Search for the cell housing the specified text and yield its (x, y) center coordinate. 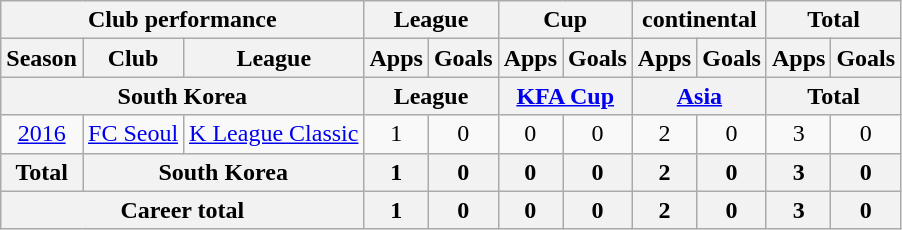
continental (699, 20)
Club performance (182, 20)
Club (132, 58)
KFA Cup (565, 96)
Asia (699, 96)
FC Seoul (132, 134)
Career total (182, 210)
Season (42, 58)
Cup (565, 20)
K League Classic (274, 134)
2016 (42, 134)
